Extract the (x, y) coordinate from the center of the cell holding the provided text.  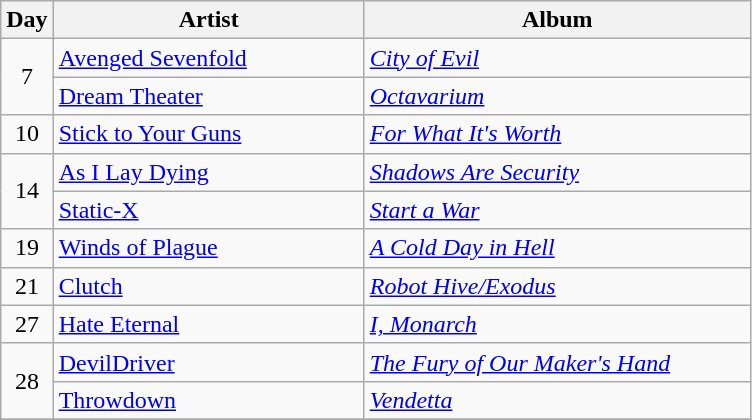
Artist (208, 20)
Hate Eternal (208, 324)
19 (27, 248)
City of Evil (557, 58)
I, Monarch (557, 324)
28 (27, 381)
The Fury of Our Maker's Hand (557, 362)
Robot Hive/Exodus (557, 286)
Album (557, 20)
DevilDriver (208, 362)
Throwdown (208, 400)
A Cold Day in Hell (557, 248)
Winds of Plague (208, 248)
27 (27, 324)
Octavarium (557, 96)
Avenged Sevenfold (208, 58)
Stick to Your Guns (208, 134)
14 (27, 191)
7 (27, 77)
Dream Theater (208, 96)
Clutch (208, 286)
Day (27, 20)
Vendetta (557, 400)
As I Lay Dying (208, 172)
21 (27, 286)
10 (27, 134)
Shadows Are Security (557, 172)
For What It's Worth (557, 134)
Static-X (208, 210)
Start a War (557, 210)
